Pinpoint the cell where the given text exists, returning its [X, Y] midpoint coordinate. 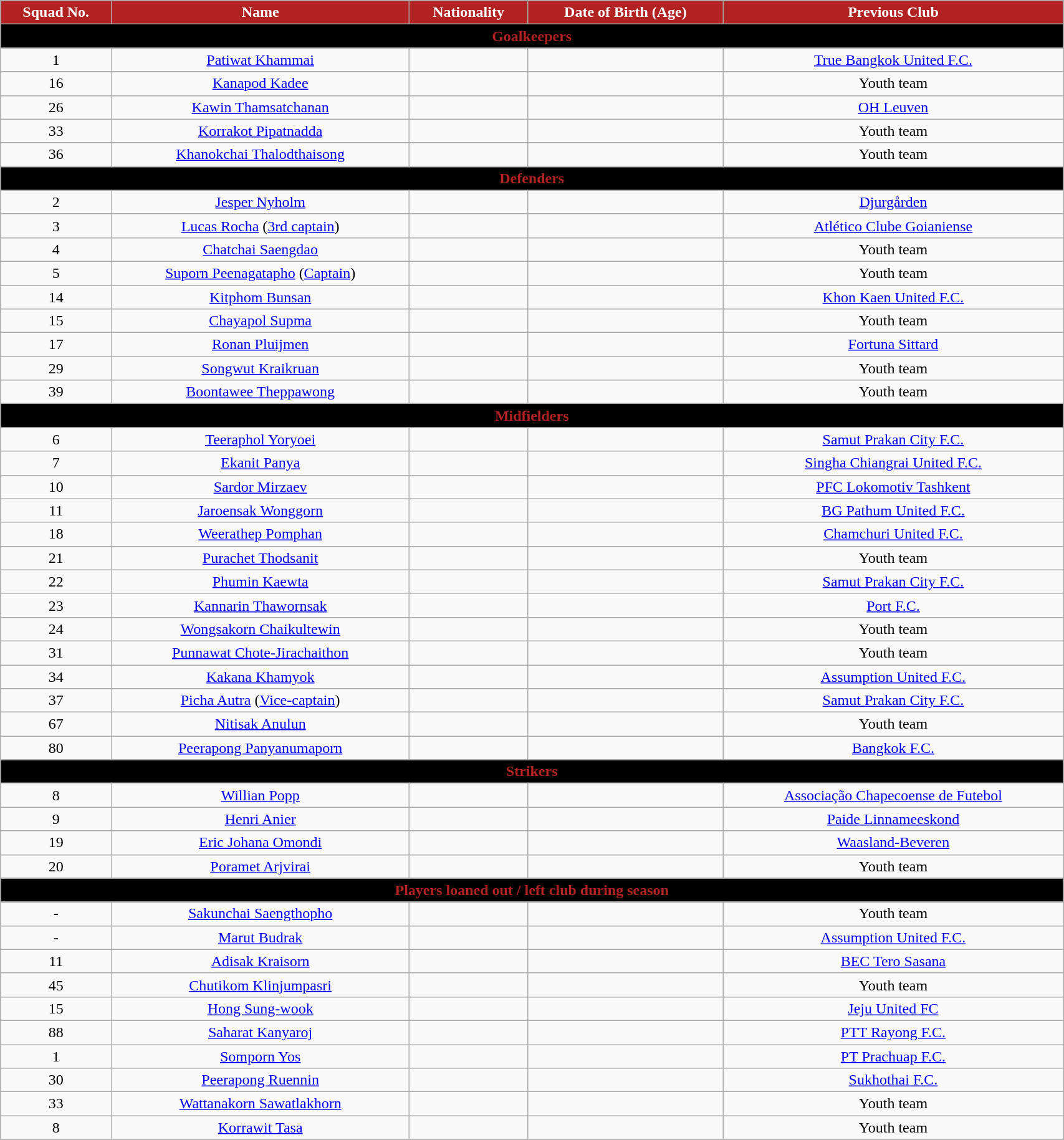
Hong Sung-wook [261, 1008]
Nitisak Anulun [261, 724]
Somporn Yos [261, 1056]
Jesper Nyholm [261, 202]
Bangkok F.C. [893, 748]
Korrawit Tasa [261, 1128]
20 [56, 866]
Sardor Mirzaev [261, 487]
Korrakot Pipatnadda [261, 131]
7 [56, 463]
Purachet Thodsanit [261, 558]
Paide Linnameeskond [893, 819]
36 [56, 155]
Singha Chiangrai United F.C. [893, 463]
Atlético Clube Goianiense [893, 226]
Kitphom Bunsan [261, 297]
Fortuna Sittard [893, 345]
Weerathep Pomphan [261, 534]
10 [56, 487]
True Bangkok United F.C. [893, 60]
Peerapong Ruennin [261, 1080]
23 [56, 605]
34 [56, 676]
BEC Tero Sasana [893, 961]
Port F.C. [893, 605]
Ekanit Panya [261, 463]
30 [56, 1080]
Chamchuri United F.C. [893, 534]
6 [56, 439]
31 [56, 653]
Suporn Peenagatapho (Captain) [261, 273]
PTT Rayong F.C. [893, 1032]
PT Prachuap F.C. [893, 1056]
18 [56, 534]
Goalkeepers [532, 36]
Willian Popp [261, 795]
OH Leuven [893, 107]
Kawin Thamsatchanan [261, 107]
Adisak Kraisorn [261, 961]
Songwut Kraikruan [261, 368]
Chayapol Supma [261, 321]
Kakana Khamyok [261, 676]
Lucas Rocha (3rd captain) [261, 226]
Kanapod Kadee [261, 84]
Date of Birth (Age) [626, 12]
Phumin Kaewta [261, 582]
3 [56, 226]
Jaroensak Wonggorn [261, 510]
21 [56, 558]
BG Pathum United F.C. [893, 510]
Sukhothai F.C. [893, 1080]
45 [56, 985]
Kannarin Thawornsak [261, 605]
Chatchai Saengdao [261, 249]
Ronan Pluijmen [261, 345]
5 [56, 273]
24 [56, 629]
Djurgården [893, 202]
Punnawat Chote-Jirachaithon [261, 653]
37 [56, 701]
PFC Lokomotiv Tashkent [893, 487]
Poramet Arjvirai [261, 866]
9 [56, 819]
Khon Kaen United F.C. [893, 297]
Waasland-Beveren [893, 843]
Nationality [469, 12]
Khanokchai Thalodthaisong [261, 155]
67 [56, 724]
Strikers [532, 772]
2 [56, 202]
Sakunchai Saengthopho [261, 914]
Jeju United FC [893, 1008]
88 [56, 1032]
80 [56, 748]
Associação Chapecoense de Futebol [893, 795]
Teeraphol Yoryoei [261, 439]
17 [56, 345]
Boontawee Theppawong [261, 392]
Midfielders [532, 416]
Chutikom Klinjumpasri [261, 985]
Squad No. [56, 12]
26 [56, 107]
4 [56, 249]
Patiwat Khammai [261, 60]
Henri Anier [261, 819]
Saharat Kanyaroj [261, 1032]
19 [56, 843]
Previous Club [893, 12]
Marut Budrak [261, 937]
39 [56, 392]
22 [56, 582]
Peerapong Panyanumaporn [261, 748]
16 [56, 84]
Defenders [532, 178]
Wongsakorn Chaikultewin [261, 629]
14 [56, 297]
Name [261, 12]
Picha Autra (Vice-captain) [261, 701]
29 [56, 368]
Players loaned out / left club during season [532, 890]
Wattanakorn Sawatlakhorn [261, 1104]
Eric Johana Omondi [261, 843]
